Provide the [x, y] coordinate of the cell's center where the given text is located.  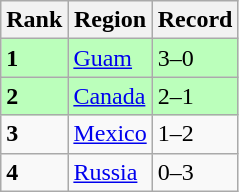
Rank [34, 20]
1 [34, 58]
Region [110, 20]
Canada [110, 96]
2–1 [195, 96]
4 [34, 172]
3 [34, 134]
2 [34, 96]
Record [195, 20]
Guam [110, 58]
1–2 [195, 134]
Russia [110, 172]
0–3 [195, 172]
3–0 [195, 58]
Mexico [110, 134]
